Scan for the cell matching the given text and deliver its (x, y) coordinate at center. 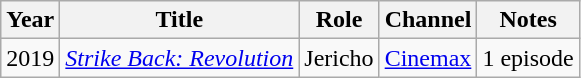
Notes (528, 20)
Title (180, 20)
Cinemax (428, 58)
Jericho (339, 58)
Role (339, 20)
1 episode (528, 58)
2019 (30, 58)
Channel (428, 20)
Year (30, 20)
Strike Back: Revolution (180, 58)
